Detect which cell encompasses the target text, then output its (x, y) center coordinate. 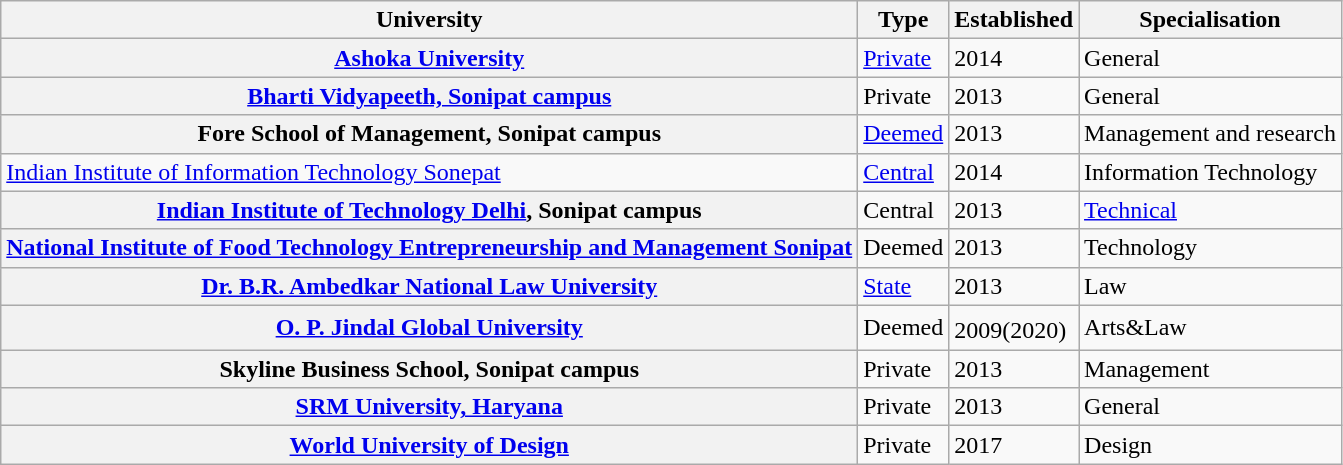
SRM University, Haryana (430, 407)
Management (1210, 369)
Design (1210, 445)
Law (1210, 286)
University (430, 20)
2017 (1014, 445)
Information Technology (1210, 172)
Indian Institute of Information Technology Sonepat (430, 172)
O. P. Jindal Global University (430, 328)
Technical (1210, 210)
Fore School of Management, Sonipat campus (430, 134)
World University of Design (430, 445)
Arts&Law (1210, 328)
2009(2020) (1014, 328)
Bharti Vidyapeeth, Sonipat campus (430, 96)
Indian Institute of Technology Delhi, Sonipat campus (430, 210)
State (904, 286)
Technology (1210, 248)
Established (1014, 20)
Specialisation (1210, 20)
Skyline Business School, Sonipat campus (430, 369)
Dr. B.R. Ambedkar National Law University (430, 286)
Management and research (1210, 134)
National Institute of Food Technology Entrepreneurship and Management Sonipat (430, 248)
Ashoka University (430, 58)
Type (904, 20)
